Extract the [x, y] coordinate from the center of the cell holding the provided text.  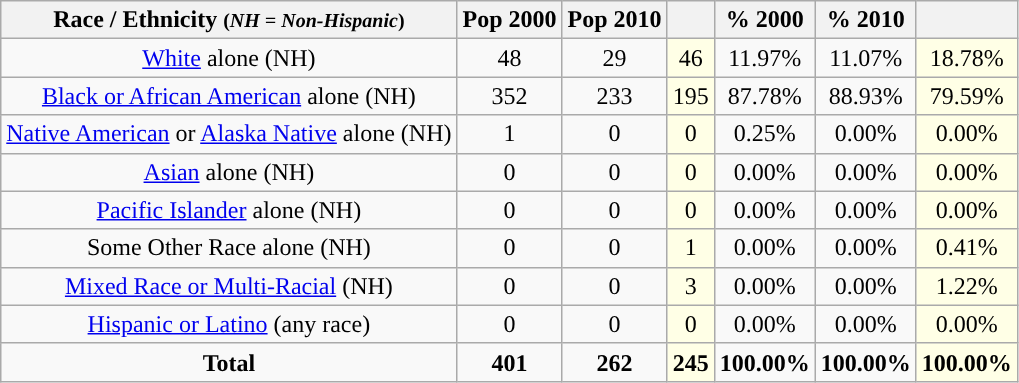
Some Other Race alone (NH) [229, 248]
Hispanic or Latino (any race) [229, 324]
0.25% [764, 134]
Race / Ethnicity (NH = Non-Hispanic) [229, 20]
46 [690, 58]
29 [614, 58]
Mixed Race or Multi-Racial (NH) [229, 286]
352 [510, 96]
18.78% [966, 58]
Native American or Alaska Native alone (NH) [229, 134]
Pacific Islander alone (NH) [229, 210]
87.78% [764, 96]
79.59% [966, 96]
88.93% [866, 96]
3 [690, 286]
48 [510, 58]
% 2000 [764, 20]
11.97% [764, 58]
Total [229, 362]
Pop 2000 [510, 20]
262 [614, 362]
Asian alone (NH) [229, 172]
% 2010 [866, 20]
1.22% [966, 286]
Black or African American alone (NH) [229, 96]
Pop 2010 [614, 20]
245 [690, 362]
White alone (NH) [229, 58]
195 [690, 96]
11.07% [866, 58]
0.41% [966, 248]
233 [614, 96]
401 [510, 362]
